Detect which cell encompasses the target text, then output its (x, y) center coordinate. 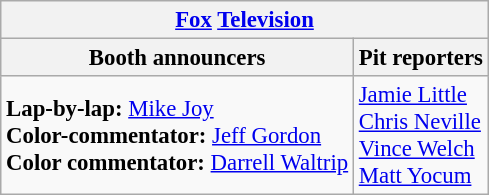
Fox Television (245, 20)
Lap-by-lap: Mike JoyColor-commentator: Jeff GordonColor commentator: Darrell Waltrip (178, 136)
Pit reporters (420, 58)
Booth announcers (178, 58)
Jamie LittleChris NevilleVince WelchMatt Yocum (420, 136)
